From the cell containing the given text, extract its center point as [X, Y] coordinate. 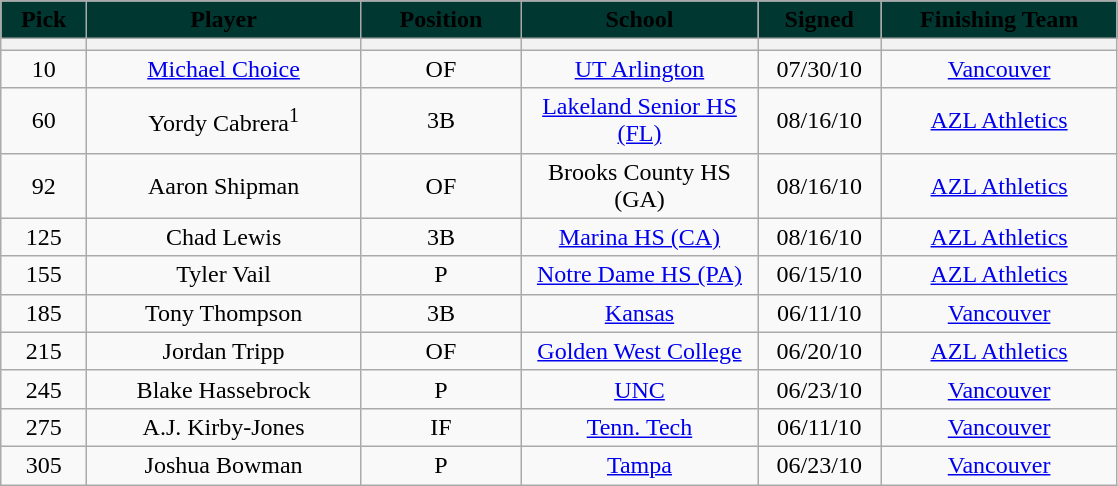
Yordy Cabrera1 [224, 120]
185 [44, 313]
Pick [44, 20]
Signed [820, 20]
275 [44, 427]
Aaron Shipman [224, 186]
Blake Hassebrock [224, 389]
07/30/10 [820, 69]
125 [44, 237]
Player [224, 20]
Tenn. Tech [639, 427]
60 [44, 120]
Tampa [639, 465]
Position [440, 20]
Tony Thompson [224, 313]
Brooks County HS (GA) [639, 186]
305 [44, 465]
Notre Dame HS (PA) [639, 275]
Joshua Bowman [224, 465]
245 [44, 389]
Tyler Vail [224, 275]
UNC [639, 389]
UT Arlington [639, 69]
Golden West College [639, 351]
School [639, 20]
IF [440, 427]
Chad Lewis [224, 237]
155 [44, 275]
06/15/10 [820, 275]
215 [44, 351]
Jordan Tripp [224, 351]
06/20/10 [820, 351]
Lakeland Senior HS (FL) [639, 120]
Marina HS (CA) [639, 237]
92 [44, 186]
10 [44, 69]
Kansas [639, 313]
Finishing Team [999, 20]
A.J. Kirby-Jones [224, 427]
Michael Choice [224, 69]
